Pinpoint the cell where the given text exists, returning its (x, y) midpoint coordinate. 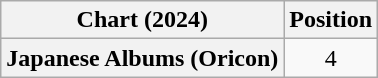
Chart (2024) (142, 20)
Japanese Albums (Oricon) (142, 58)
Position (331, 20)
4 (331, 58)
